Search for the cell housing the specified text and yield its [X, Y] center coordinate. 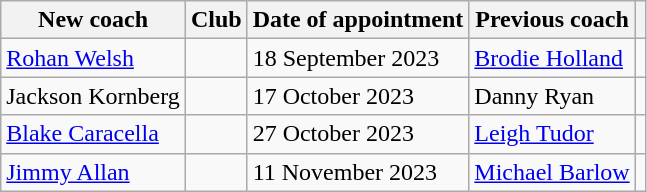
Previous coach [552, 20]
18 September 2023 [358, 58]
Rohan Welsh [94, 58]
Jackson Kornberg [94, 96]
Leigh Tudor [552, 134]
Michael Barlow [552, 172]
New coach [94, 20]
17 October 2023 [358, 96]
Danny Ryan [552, 96]
Jimmy Allan [94, 172]
Club [216, 20]
Date of appointment [358, 20]
27 October 2023 [358, 134]
Brodie Holland [552, 58]
Blake Caracella [94, 134]
11 November 2023 [358, 172]
